Find where the given text appears and provide that cell's center as [X, Y] coordinate. 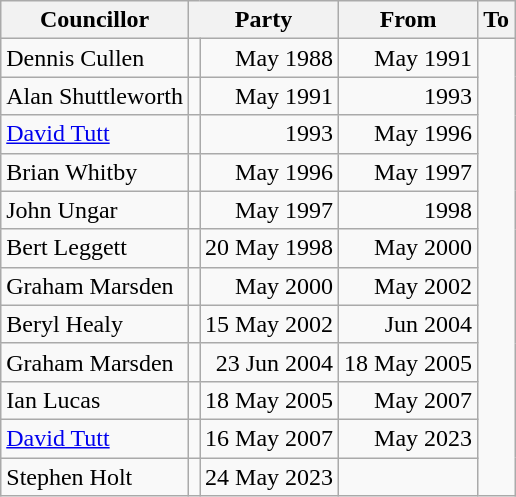
23 Jun 2004 [270, 362]
Dennis Cullen [95, 58]
Jun 2004 [408, 324]
1998 [408, 210]
To [496, 20]
20 May 1998 [270, 248]
Stephen Holt [95, 477]
May 2023 [408, 438]
Ian Lucas [95, 400]
May 2007 [408, 400]
May 2002 [408, 286]
From [408, 20]
May 1988 [270, 58]
24 May 2023 [270, 477]
Bert Leggett [95, 248]
16 May 2007 [270, 438]
Beryl Healy [95, 324]
John Ungar [95, 210]
Alan Shuttleworth [95, 96]
Party [263, 20]
Councillor [95, 20]
15 May 2002 [270, 324]
Brian Whitby [95, 172]
